Provide the (X, Y) coordinate of the cell's center where the given text is located.  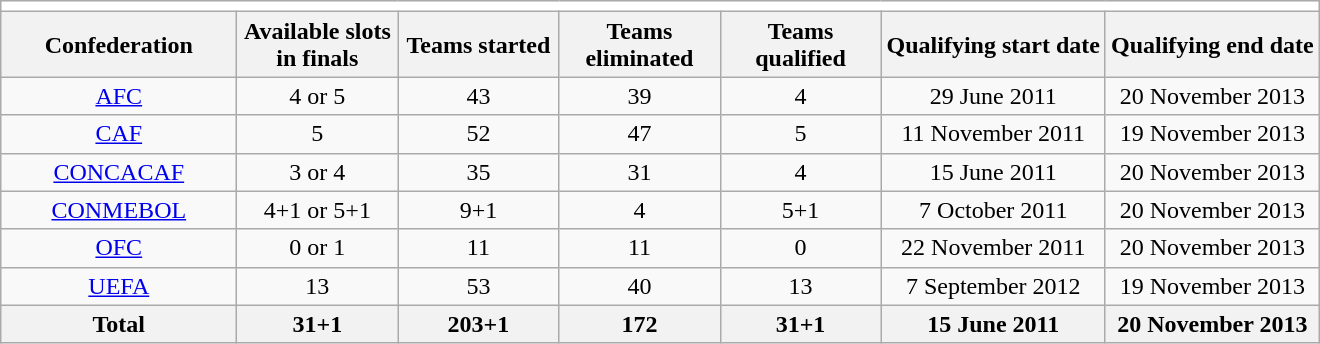
Teams eliminated (640, 44)
39 (640, 96)
29 June 2011 (993, 96)
35 (478, 172)
47 (640, 134)
43 (478, 96)
4 or 5 (318, 96)
Total (119, 324)
7 September 2012 (993, 286)
AFC (119, 96)
CONCACAF (119, 172)
40 (640, 286)
9+1 (478, 210)
53 (478, 286)
Qualifying end date (1212, 44)
Teams started (478, 44)
CONMEBOL (119, 210)
22 November 2011 (993, 248)
31 (640, 172)
172 (640, 324)
4+1 or 5+1 (318, 210)
3 or 4 (318, 172)
CAF (119, 134)
UEFA (119, 286)
11 November 2011 (993, 134)
0 (800, 248)
Qualifying start date (993, 44)
5+1 (800, 210)
OFC (119, 248)
Confederation (119, 44)
0 or 1 (318, 248)
Available slots in finals (318, 44)
7 October 2011 (993, 210)
52 (478, 134)
Teams qualified (800, 44)
203+1 (478, 324)
